For the text-containing cell, return its midpoint in (X, Y) coordinate format. 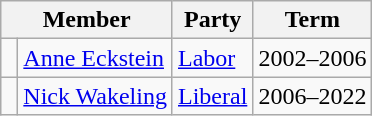
2002–2006 (312, 58)
Member (87, 20)
Term (312, 20)
Liberal (212, 96)
Labor (212, 58)
2006–2022 (312, 96)
Anne Eckstein (96, 58)
Nick Wakeling (96, 96)
Party (212, 20)
